Output the (X, Y) coordinate of the center of the cell containing the given text.  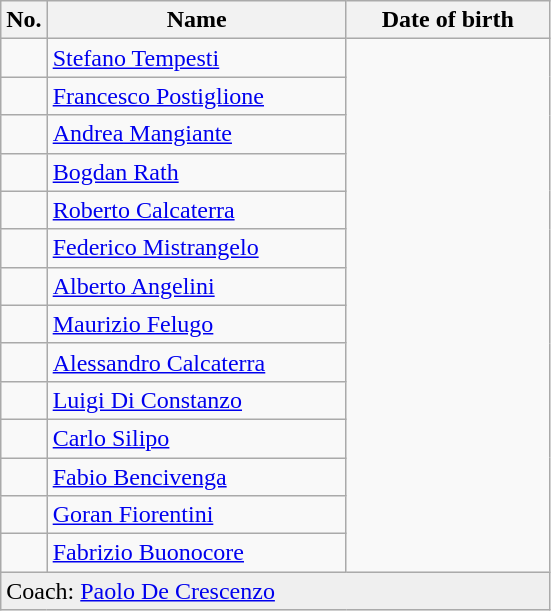
Francesco Postiglione (196, 96)
Maurizio Felugo (196, 324)
Alberto Angelini (196, 286)
Fabrizio Buonocore (196, 553)
Andrea Mangiante (196, 134)
Roberto Calcaterra (196, 210)
Date of birth (448, 20)
Luigi Di Constanzo (196, 400)
Fabio Bencivenga (196, 477)
Name (196, 20)
Federico Mistrangelo (196, 248)
Alessandro Calcaterra (196, 362)
Bogdan Rath (196, 172)
Goran Fiorentini (196, 515)
Coach: Paolo De Crescenzo (276, 591)
Stefano Tempesti (196, 58)
Carlo Silipo (196, 438)
No. (24, 20)
